From the cell containing the given text, extract its center point as [X, Y] coordinate. 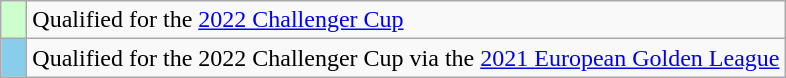
Qualified for the 2022 Challenger Cup [406, 20]
Qualified for the 2022 Challenger Cup via the 2021 European Golden League [406, 58]
